Capture the cell that displays the provided text and extract its (x, y) central coordinate. 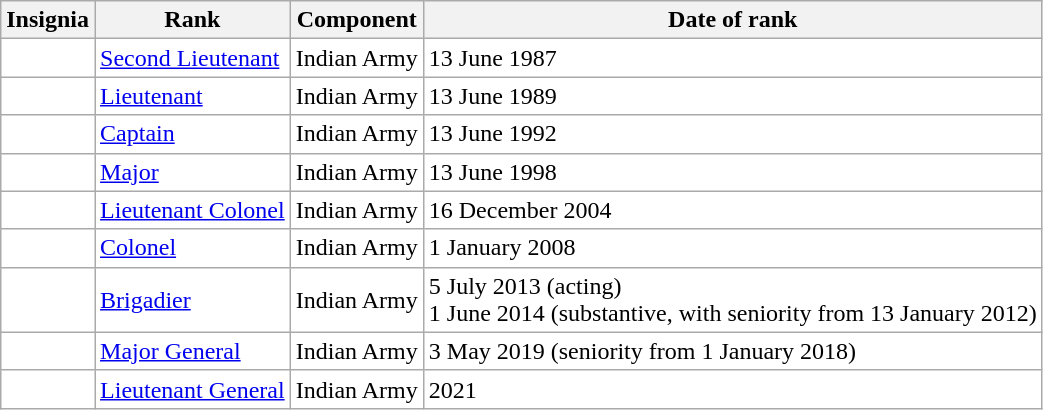
5 July 2013 (acting)1 June 2014 (substantive, with seniority from 13 January 2012) (732, 300)
13 June 1992 (732, 134)
Colonel (193, 248)
13 June 1989 (732, 96)
Major (193, 172)
Brigadier (193, 300)
3 May 2019 (seniority from 1 January 2018) (732, 351)
Date of rank (732, 20)
Component (356, 20)
13 June 1998 (732, 172)
1 January 2008 (732, 248)
Major General (193, 351)
Lieutenant General (193, 389)
Lieutenant Colonel (193, 210)
Captain (193, 134)
2021 (732, 389)
16 December 2004 (732, 210)
Second Lieutenant (193, 58)
Rank (193, 20)
Lieutenant (193, 96)
Insignia (48, 20)
13 June 1987 (732, 58)
